Search for the cell housing the specified text and yield its [x, y] center coordinate. 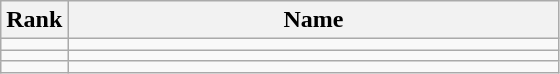
Name [314, 20]
Rank [34, 20]
